Locate the cell with the specified text and output its [x, y] center coordinate. 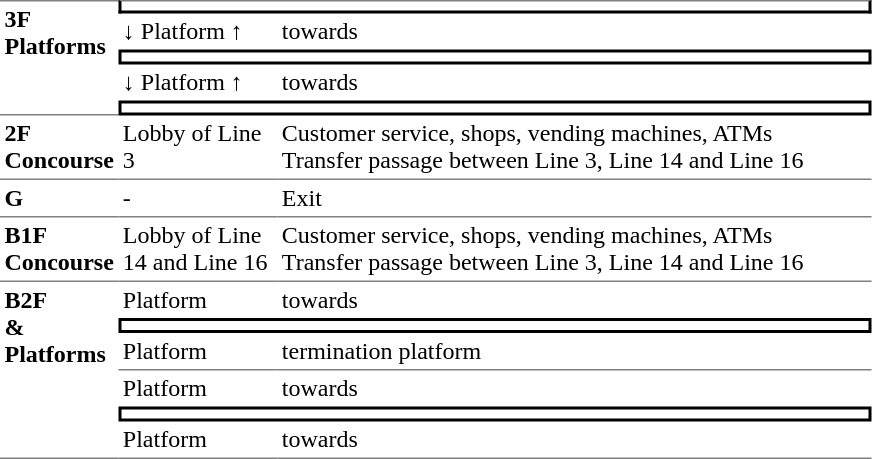
- [198, 199]
B2F & Platforms [59, 370]
Lobby of Line 3 [198, 148]
2FConcourse [59, 148]
Exit [574, 199]
G [59, 199]
termination platform [574, 352]
Lobby of Line 14 and Line 16 [198, 250]
B1FConcourse [59, 250]
3F Platforms [59, 58]
